Extract the [X, Y] coordinate from the center of the cell holding the provided text.  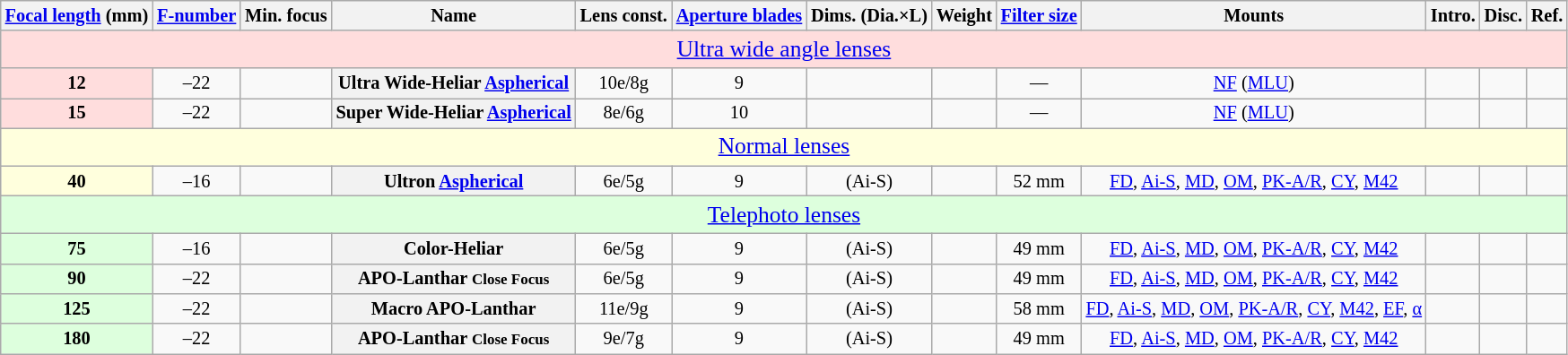
Super Wide-Heliar Aspherical [454, 113]
F-number [196, 15]
11e/9g [624, 308]
12 [77, 83]
10 [739, 113]
Color-Heliar [454, 248]
10e/8g [624, 83]
FD, Ai-S, MD, OM, PK-A/R, CY, M42, EF, α [1254, 308]
15 [77, 113]
Macro APO-Lanthar [454, 308]
Lens const. [624, 15]
Dims. (Dia.×L) [869, 15]
Ultra Wide-Heliar Aspherical [454, 83]
52 mm [1039, 181]
Intro. [1453, 15]
Ref. [1546, 15]
Ultron Aspherical [454, 181]
Disc. [1503, 15]
9e/7g [624, 339]
75 [77, 248]
Telephoto lenses [784, 214]
Name [454, 15]
40 [77, 181]
Focal length (mm) [77, 15]
125 [77, 308]
90 [77, 279]
Ultra wide angle lenses [784, 49]
Min. focus [285, 15]
Weight [964, 15]
Normal lenses [784, 147]
180 [77, 339]
8e/6g [624, 113]
Filter size [1039, 15]
58 mm [1039, 308]
Aperture blades [739, 15]
Mounts [1254, 15]
